Pinpoint the cell where the given text exists, returning its (x, y) midpoint coordinate. 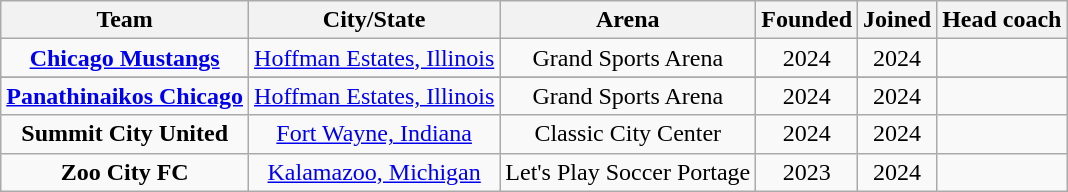
Head coach (1002, 20)
Kalamazoo, Michigan (374, 172)
Panathinaikos Chicago (125, 96)
Zoo City FC (125, 172)
Arena (628, 20)
Team (125, 20)
Classic City Center (628, 134)
2023 (807, 172)
Let's Play Soccer Portage (628, 172)
Joined (898, 20)
Fort Wayne, Indiana (374, 134)
Summit City United (125, 134)
City/State (374, 20)
Founded (807, 20)
Chicago Mustangs (125, 58)
